Find where the given text appears and provide that cell's center as (X, Y) coordinate. 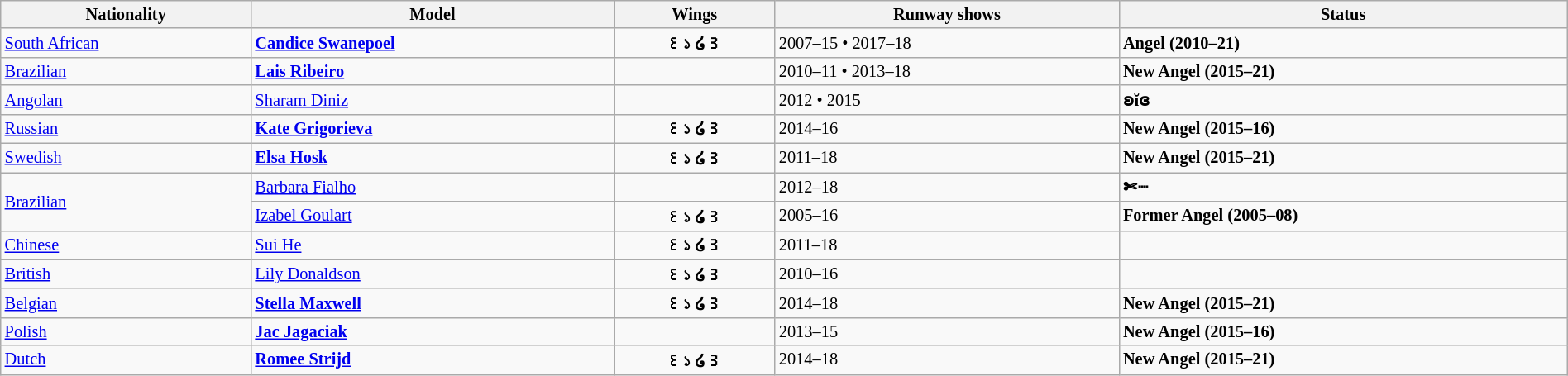
Dutch (126, 360)
Jac Jagaciak (433, 331)
Angel (2010–21) (1343, 43)
Polish (126, 331)
Swedish (126, 157)
Former Angel (2005–08) (1343, 215)
Status (1343, 14)
Stella Maxwell (433, 302)
2007–15 • 2017–18 (947, 43)
Barbara Fialho (433, 187)
Izabel Goulart (433, 215)
2014–16 (947, 129)
2013–15 (947, 331)
Kate Grigorieva (433, 129)
Wings (695, 14)
Russian (126, 129)
2010–16 (947, 274)
Candice Swanepoel (433, 43)
2012 • 2015 (947, 99)
Runway shows (947, 14)
2012–18 (947, 187)
British (126, 274)
Model (433, 14)
Lily Donaldson (433, 274)
✄┈ (1343, 187)
Belgian (126, 302)
Sui He (433, 245)
2005–16 (947, 215)
Lais Ribeiro (433, 71)
Angolan (126, 99)
Chinese (126, 245)
South African (126, 43)
ʚĭɞ (1343, 99)
2010–11 • 2013–18 (947, 71)
Nationality (126, 14)
Romee Strijd (433, 360)
Elsa Hosk (433, 157)
Sharam Diniz (433, 99)
